Locate the cell with the specified text and output its [x, y] center coordinate. 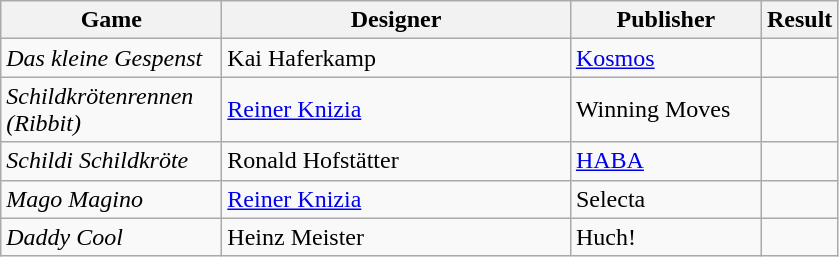
Ronald Hofstätter [396, 161]
Das kleine Gespenst [112, 58]
Designer [396, 20]
Kai Haferkamp [396, 58]
Huch! [666, 237]
Winning Moves [666, 110]
Selecta [666, 199]
Kosmos [666, 58]
Schildi Schildkröte [112, 161]
Publisher [666, 20]
Schildkrötenrennen (Ribbit) [112, 110]
Mago Magino [112, 199]
Daddy Cool [112, 237]
Heinz Meister [396, 237]
HABA [666, 161]
Game [112, 20]
Result [799, 20]
